Find where the given text appears and provide that cell's center as (x, y) coordinate. 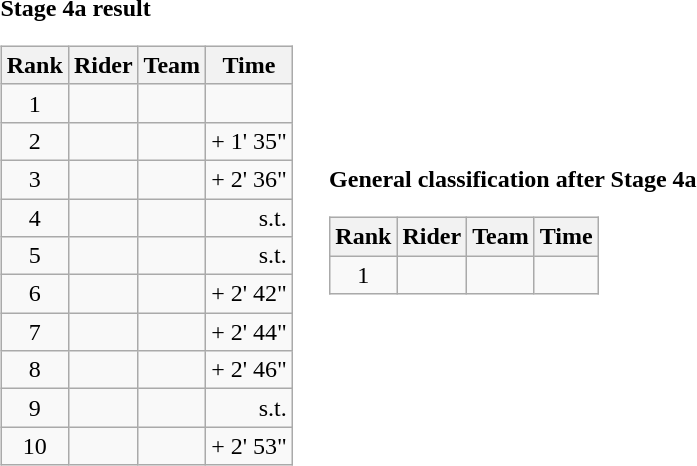
+ 2' 46" (250, 370)
5 (34, 256)
+ 2' 53" (250, 446)
3 (34, 179)
+ 2' 42" (250, 294)
4 (34, 217)
8 (34, 370)
6 (34, 294)
+ 2' 36" (250, 179)
+ 1' 35" (250, 141)
9 (34, 408)
10 (34, 446)
7 (34, 332)
+ 2' 44" (250, 332)
2 (34, 141)
